Extract the [X, Y] coordinate from the center of the cell holding the provided text.  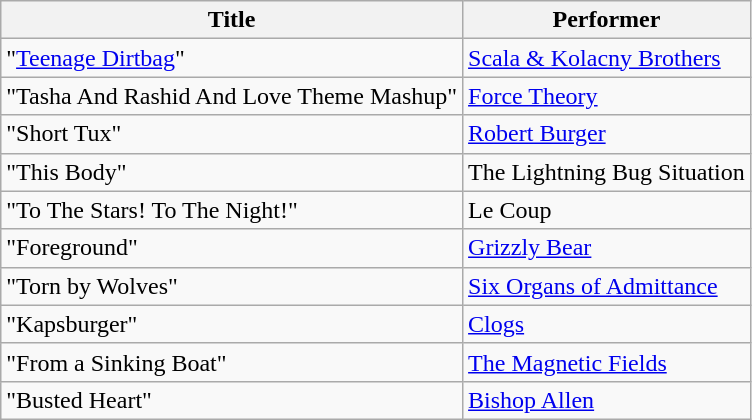
"This Body" [232, 172]
Title [232, 20]
"Torn by Wolves" [232, 286]
Scala & Kolacny Brothers [607, 58]
Robert Burger [607, 134]
Six Organs of Admittance [607, 286]
"Tasha And Rashid And Love Theme Mashup" [232, 96]
"From a Sinking Boat" [232, 362]
Grizzly Bear [607, 248]
"Foreground" [232, 248]
"To The Stars! To The Night!" [232, 210]
"Busted Heart" [232, 400]
Clogs [607, 324]
"Kapsburger" [232, 324]
The Lightning Bug Situation [607, 172]
Le Coup [607, 210]
The Magnetic Fields [607, 362]
"Short Tux" [232, 134]
Force Theory [607, 96]
Performer [607, 20]
"Teenage Dirtbag" [232, 58]
Bishop Allen [607, 400]
